Pinpoint the cell where the given text exists, returning its (X, Y) midpoint coordinate. 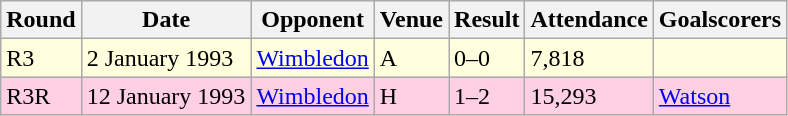
Attendance (589, 20)
R3 (41, 58)
Watson (720, 96)
15,293 (589, 96)
Goalscorers (720, 20)
Round (41, 20)
Date (166, 20)
12 January 1993 (166, 96)
Venue (411, 20)
0–0 (487, 58)
A (411, 58)
Result (487, 20)
2 January 1993 (166, 58)
7,818 (589, 58)
H (411, 96)
R3R (41, 96)
Opponent (312, 20)
1–2 (487, 96)
